Detect which cell encompasses the target text, then output its (X, Y) center coordinate. 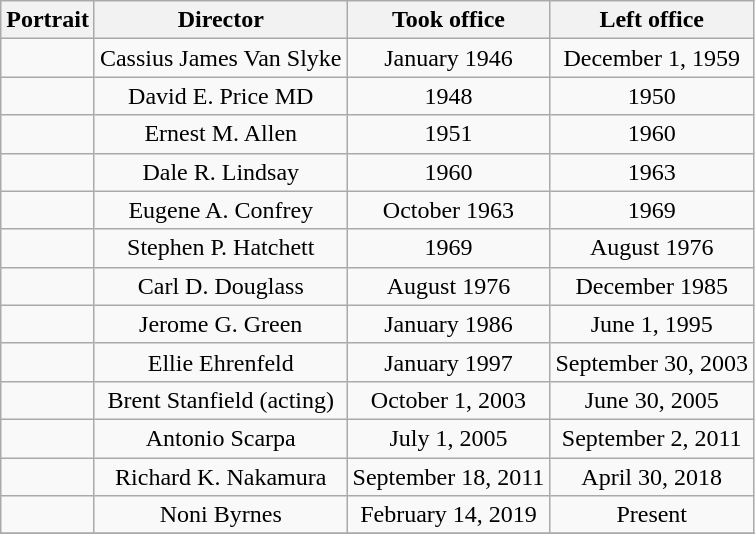
Carl D. Douglass (220, 286)
February 14, 2019 (448, 515)
Eugene A. Confrey (220, 210)
September 18, 2011 (448, 477)
Jerome G. Green (220, 324)
David E. Price MD (220, 96)
1963 (652, 172)
Director (220, 20)
September 2, 2011 (652, 438)
Antonio Scarpa (220, 438)
January 1946 (448, 58)
October 1963 (448, 210)
1951 (448, 134)
Richard K. Nakamura (220, 477)
Took office (448, 20)
Dale R. Lindsay (220, 172)
1948 (448, 96)
July 1, 2005 (448, 438)
December 1, 1959 (652, 58)
Portrait (48, 20)
January 1986 (448, 324)
September 30, 2003 (652, 362)
Ellie Ehrenfeld (220, 362)
Present (652, 515)
December 1985 (652, 286)
Brent Stanfield (acting) (220, 400)
January 1997 (448, 362)
Ernest M. Allen (220, 134)
October 1, 2003 (448, 400)
Noni Byrnes (220, 515)
Stephen P. Hatchett (220, 248)
1950 (652, 96)
June 30, 2005 (652, 400)
Cassius James Van Slyke (220, 58)
April 30, 2018 (652, 477)
June 1, 1995 (652, 324)
Left office (652, 20)
